Find where the given text appears and provide that cell's center as [x, y] coordinate. 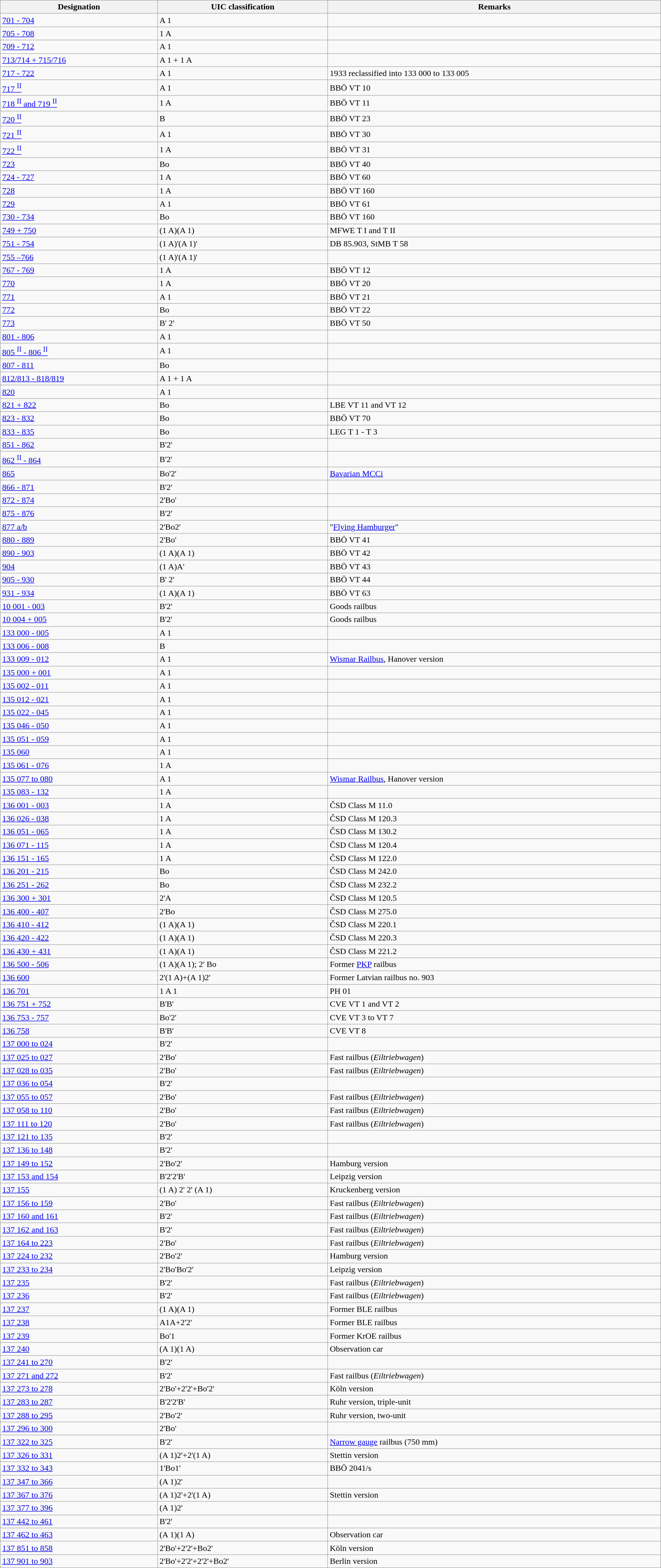
135 046 - 050 [79, 726]
1'Bo1' [243, 1468]
ČSD Class M 11.0 [494, 805]
137 367 to 376 [79, 1495]
136 751 + 752 [79, 1004]
137 136 to 148 [79, 1150]
BBÖ VT 44 [494, 580]
730 - 734 [79, 217]
137 442 to 461 [79, 1521]
773 [79, 323]
BBÖ VT 10 [494, 88]
136 410 - 412 [79, 924]
821 + 822 [79, 405]
1933 reclassified into 133 000 to 133 005 [494, 73]
2'Bo'+2'2'+Bo'2' [243, 1389]
135 000 + 001 [79, 672]
136 151 - 165 [79, 858]
718 II and 719 II [79, 103]
BBÖ VT 31 [494, 150]
ČSD Class M 220.3 [494, 938]
137 156 to 159 [79, 1203]
ČSD Class M 221.2 [494, 951]
2'Bo'Bo'2' [243, 1269]
729 [79, 204]
BBÖ VT 12 [494, 270]
BBÖ VT 21 [494, 297]
136 420 - 422 [79, 938]
136 600 [79, 978]
DB 85.903, StMB T 58 [494, 244]
724 - 727 [79, 177]
BBÖ VT 60 [494, 177]
137 224 to 232 [79, 1256]
136 758 [79, 1031]
701 - 704 [79, 20]
BBÖ VT 30 [494, 134]
755 –766 [79, 257]
CVE VT 3 to VT 7 [494, 1017]
137 347 to 366 [79, 1482]
Ruhr version, triple-unit [494, 1402]
851 - 862 [79, 445]
820 [79, 392]
BBÖ VT 70 [494, 418]
137 036 to 054 [79, 1084]
905 - 930 [79, 580]
717 - 722 [79, 73]
BBÖ VT 43 [494, 567]
Bavarian MCCi [494, 474]
136 051 - 065 [79, 832]
136 430 + 431 [79, 951]
136 001 - 003 [79, 805]
Former KrOE railbus [494, 1336]
137 296 to 300 [79, 1429]
137 283 to 287 [79, 1402]
ČSD Class M 120.3 [494, 818]
833 - 835 [79, 432]
137 055 to 057 [79, 1097]
137 237 [79, 1309]
135 022 - 045 [79, 712]
136 300 + 301 [79, 898]
136 500 - 506 [79, 964]
BBÖ VT 50 [494, 323]
136 026 - 038 [79, 818]
137 377 to 396 [79, 1508]
137 121 to 135 [79, 1137]
"Flying Hamburger" [494, 527]
890 - 903 [79, 553]
CVE VT 1 and VT 2 [494, 1004]
137 028 to 035 [79, 1070]
135 060 [79, 752]
BBÖ VT 63 [494, 593]
MFWE T I and T II [494, 230]
137 273 to 278 [79, 1389]
709 - 712 [79, 47]
137 233 to 234 [79, 1269]
717 II [79, 88]
137 241 to 270 [79, 1362]
2'Bo [243, 911]
877 a/b [79, 527]
BBÖ VT 40 [494, 164]
UIC classification [243, 7]
BBÖ VT 11 [494, 103]
137 153 and 154 [79, 1177]
866 - 871 [79, 487]
749 + 750 [79, 230]
801 - 806 [79, 337]
136 701 [79, 991]
812/813 - 818/819 [79, 378]
BBÖ VT 41 [494, 540]
LEG T 1 - T 3 [494, 432]
880 - 889 [79, 540]
767 - 769 [79, 270]
BBÖ 2041/s [494, 1468]
136 753 - 757 [79, 1017]
137 901 to 903 [79, 1561]
137 164 to 223 [79, 1243]
137 155 [79, 1190]
865 [79, 474]
1 A 1 [243, 991]
Former PKP railbus [494, 964]
721 II [79, 134]
137 111 to 120 [79, 1123]
ČSD Class M 220.1 [494, 924]
137 239 [79, 1336]
Narrow gauge railbus (750 mm) [494, 1442]
135 077 to 080 [79, 779]
807 - 811 [79, 365]
10 001 - 003 [79, 606]
862 II - 864 [79, 459]
137 238 [79, 1322]
2'Bo2' [243, 527]
872 - 874 [79, 500]
10 004 + 005 [79, 620]
ČSD Class M 275.0 [494, 911]
823 - 832 [79, 418]
137 149 to 152 [79, 1163]
904 [79, 567]
135 061 - 076 [79, 766]
A1A+2'2' [243, 1322]
137 332 to 343 [79, 1468]
772 [79, 310]
137 025 to 027 [79, 1057]
PH 01 [494, 991]
713/714 + 715/716 [79, 60]
137 162 and 163 [79, 1230]
Bo'1 [243, 1336]
720 II [79, 118]
137 240 [79, 1349]
2'Bo'+2'2'+Bo2' [243, 1548]
137 236 [79, 1296]
770 [79, 283]
722 II [79, 150]
135 002 - 011 [79, 686]
728 [79, 191]
135 051 - 059 [79, 739]
771 [79, 297]
137 058 to 110 [79, 1110]
ČSD Class M 232.2 [494, 885]
137 326 to 331 [79, 1455]
137 000 to 024 [79, 1044]
137 235 [79, 1283]
931 - 934 [79, 593]
135 083 - 132 [79, 792]
ČSD Class M 242.0 [494, 871]
Designation [79, 7]
136 071 - 115 [79, 845]
2'(1 A)+(A 1)2' [243, 978]
133 000 - 005 [79, 633]
137 271 and 272 [79, 1376]
136 201 - 215 [79, 871]
BBÖ VT 20 [494, 283]
137 160 and 161 [79, 1216]
Ruhr version, two-unit [494, 1415]
133 009 - 012 [79, 659]
137 851 to 858 [79, 1548]
136 400 - 407 [79, 911]
875 - 876 [79, 514]
2'Bo'+2'2'+2'2'+Bo2' [243, 1561]
BBÖ VT 61 [494, 204]
805 II - 806 II [79, 351]
BBÖ VT 42 [494, 553]
(1 A)(A 1); 2' Bo [243, 964]
133 006 - 008 [79, 646]
ČSD Class M 120.4 [494, 845]
723 [79, 164]
705 - 708 [79, 33]
LBE VT 11 and VT 12 [494, 405]
ČSD Class M 130.2 [494, 832]
137 462 to 463 [79, 1535]
2'A [243, 898]
Former Latvian railbus no. 903 [494, 978]
CVE VT 8 [494, 1031]
137 288 to 295 [79, 1415]
Remarks [494, 7]
135 012 - 021 [79, 699]
(1 A)A' [243, 567]
751 - 754 [79, 244]
(1 A) 2' 2' (A 1) [243, 1190]
136 251 - 262 [79, 885]
137 322 to 325 [79, 1442]
ČSD Class M 122.0 [494, 858]
Berlin version [494, 1561]
BBÖ VT 22 [494, 310]
BBÖ VT 23 [494, 118]
Kruckenberg version [494, 1190]
ČSD Class M 120.5 [494, 898]
